Capture the cell that displays the provided text and extract its (X, Y) central coordinate. 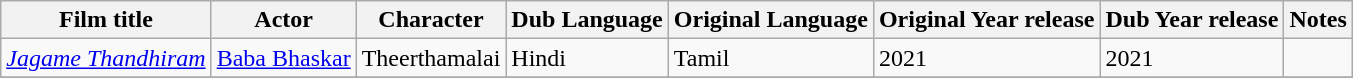
Actor (284, 20)
Hindi (587, 58)
Dub Year release (1192, 20)
Jagame Thandhiram (106, 58)
Character (431, 20)
Notes (1318, 20)
Theerthamalai (431, 58)
Original Language (770, 20)
Dub Language (587, 20)
Baba Bhaskar (284, 58)
Original Year release (986, 20)
Tamil (770, 58)
Film title (106, 20)
